Search for the cell housing the specified text and yield its (x, y) center coordinate. 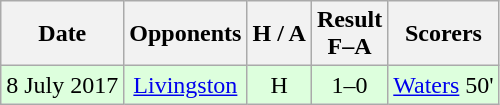
Date (62, 34)
Scorers (444, 34)
ResultF–A (349, 34)
H / A (279, 34)
Opponents (186, 34)
Waters 50' (444, 85)
H (279, 85)
8 July 2017 (62, 85)
Livingston (186, 85)
1–0 (349, 85)
